Output the [x, y] coordinate of the center of the cell containing the given text.  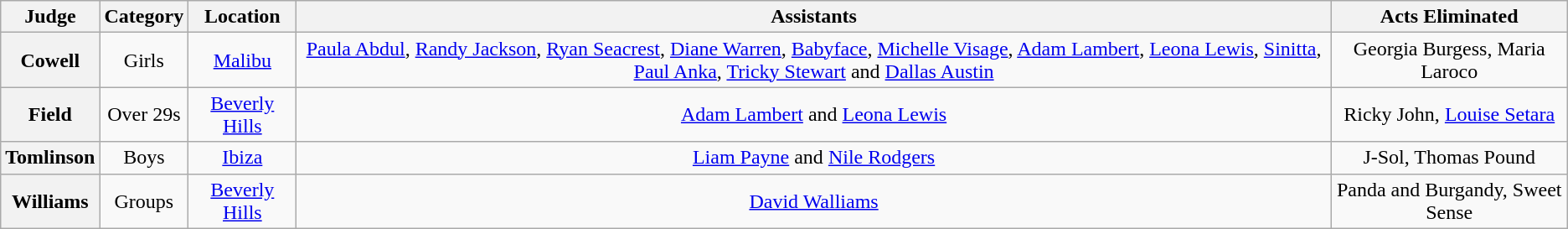
Liam Payne and Nile Rodgers [814, 158]
Location [243, 17]
Boys [144, 158]
Panda and Burgandy, Sweet Sense [1449, 201]
Cowell [50, 60]
Ricky John, Louise Setara [1449, 114]
Over 29s [144, 114]
Field [50, 114]
Ibiza [243, 158]
Judge [50, 17]
Tomlinson [50, 158]
Williams [50, 201]
Malibu [243, 60]
Acts Eliminated [1449, 17]
Assistants [814, 17]
Category [144, 17]
Groups [144, 201]
David Walliams [814, 201]
Georgia Burgess, Maria Laroco [1449, 60]
Adam Lambert and Leona Lewis [814, 114]
J-Sol, Thomas Pound [1449, 158]
Girls [144, 60]
